Provide the [X, Y] coordinate of the cell's center where the given text is located.  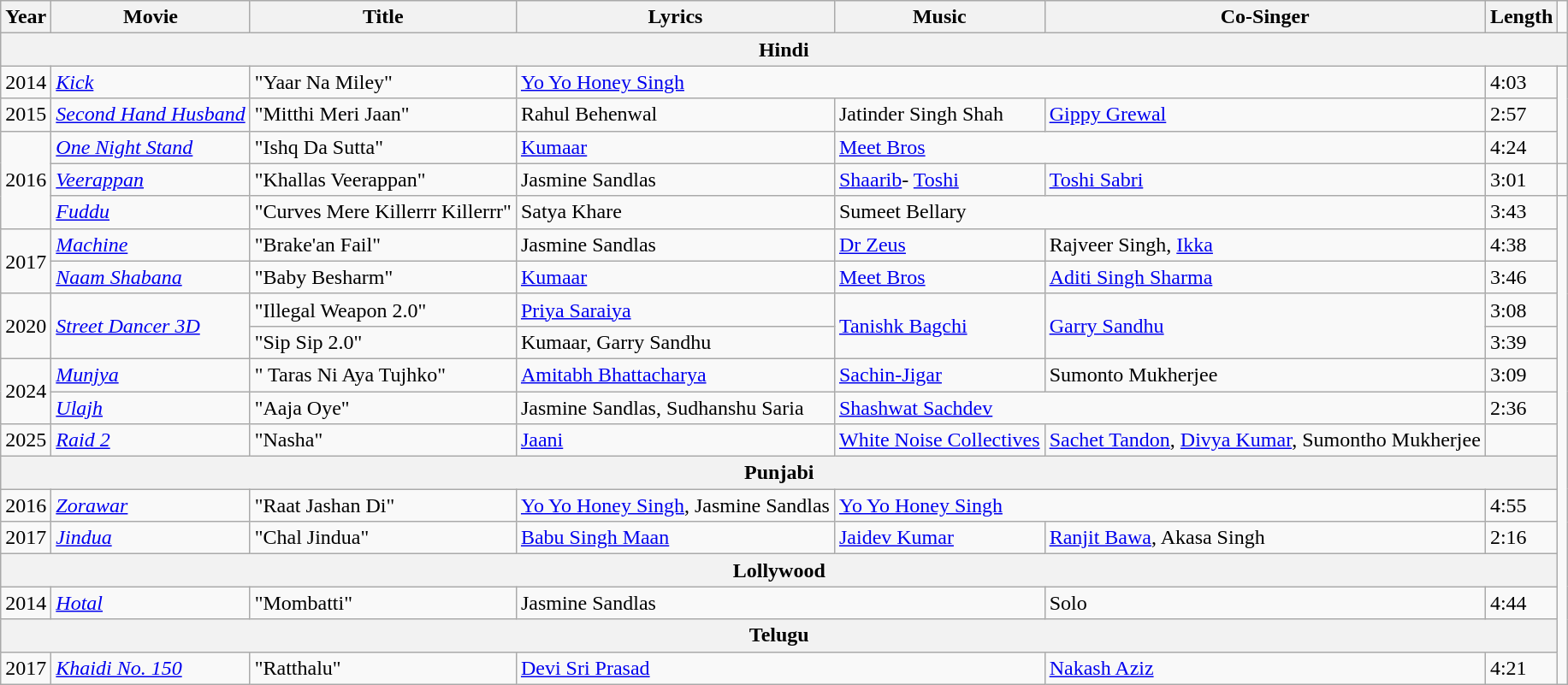
2015 [26, 115]
" Taras Ni Aya Tujhko" [383, 375]
Gippy Grewal [1264, 115]
Hotal [151, 603]
Second Hand Husband [151, 115]
"Curves Mere Killerrr Killerrr" [383, 212]
"Ishq Da Sutta" [383, 147]
Movie [151, 17]
2020 [26, 326]
2:36 [1521, 408]
4:24 [1521, 147]
2025 [26, 440]
Ulajh [151, 408]
Rajveer Singh, Ikka [1264, 245]
Co-Singer [1264, 17]
"Brake'an Fail" [383, 245]
Aditi Singh Sharma [1264, 277]
3:39 [1521, 342]
Garry Sandhu [1264, 326]
Sumonto Mukherjee [1264, 375]
Priya Saraiya [675, 310]
3:46 [1521, 277]
Devi Sri Prasad [780, 668]
4:38 [1521, 245]
"Mombatti" [383, 603]
Fuddu [151, 212]
3:43 [1521, 212]
Music [939, 17]
Punjabi [779, 473]
"Nasha" [383, 440]
Jasmine Sandlas, Sudhanshu Saria [675, 408]
"Illegal Weapon 2.0" [383, 310]
"Sip Sip 2.0" [383, 342]
Telugu [779, 635]
Jaidev Kumar [939, 538]
Zorawar [151, 505]
"Ratthalu" [383, 668]
"Aaja Oye" [383, 408]
Dr Zeus [939, 245]
Title [383, 17]
Shashwat Sachdev [1160, 408]
Babu Singh Maan [675, 538]
Sachet Tandon, Divya Kumar, Sumontho Mukherjee [1264, 440]
"Khallas Veerappan" [383, 180]
"Yaar Na Miley" [383, 82]
Sumeet Bellary [1160, 212]
2:57 [1521, 115]
Satya Khare [675, 212]
One Night Stand [151, 147]
"Mitthi Meri Jaan" [383, 115]
2024 [26, 391]
Sachin-Jigar [939, 375]
4:44 [1521, 603]
Jindua [151, 538]
Raid 2 [151, 440]
"Baby Besharm" [383, 277]
Naam Shabana [151, 277]
Street Dancer 3D [151, 326]
Yo Yo Honey Singh, Jasmine Sandlas [675, 505]
Shaarib- Toshi [939, 180]
Solo [1264, 603]
Machine [151, 245]
Hindi [784, 50]
Veerappan [151, 180]
Lyrics [675, 17]
Jatinder Singh Shah [939, 115]
White Noise Collectives [939, 440]
Kick [151, 82]
Year [26, 17]
4:21 [1521, 668]
Nakash Aziz [1264, 668]
Amitabh Bhattacharya [675, 375]
3:01 [1521, 180]
"Chal Jindua" [383, 538]
Jaani [675, 440]
4:55 [1521, 505]
2:16 [1521, 538]
Rahul Behenwal [675, 115]
3:08 [1521, 310]
Tanishk Bagchi [939, 326]
Khaidi No. 150 [151, 668]
Length [1521, 17]
Ranjit Bawa, Akasa Singh [1264, 538]
Kumaar, Garry Sandhu [675, 342]
"Raat Jashan Di" [383, 505]
3:09 [1521, 375]
4:03 [1521, 82]
Toshi Sabri [1264, 180]
Munjya [151, 375]
Lollywood [779, 570]
